Scan for the cell matching the given text and deliver its (x, y) coordinate at center. 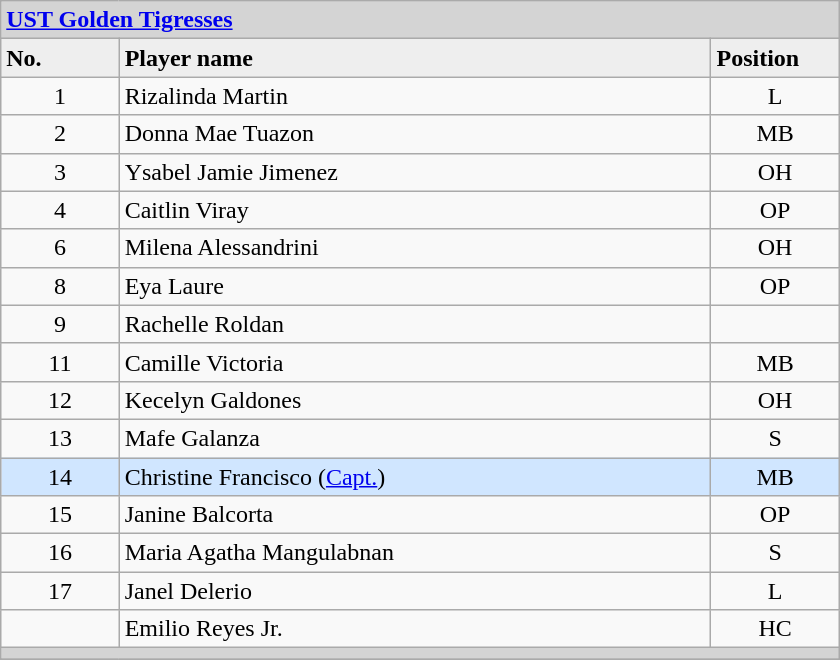
Donna Mae Tuazon (415, 134)
6 (60, 248)
Milena Alessandrini (415, 248)
Eya Laure (415, 286)
Mafe Galanza (415, 438)
Maria Agatha Mangulabnan (415, 553)
1 (60, 96)
Ysabel Jamie Jimenez (415, 172)
16 (60, 553)
2 (60, 134)
HC (775, 629)
12 (60, 400)
9 (60, 324)
17 (60, 591)
Position (775, 58)
Caitlin Viray (415, 210)
Janine Balcorta (415, 515)
3 (60, 172)
No. (60, 58)
Player name (415, 58)
Camille Victoria (415, 362)
Rachelle Roldan (415, 324)
Janel Delerio (415, 591)
UST Golden Tigresses (420, 20)
Rizalinda Martin (415, 96)
4 (60, 210)
Emilio Reyes Jr. (415, 629)
14 (60, 477)
13 (60, 438)
Kecelyn Galdones (415, 400)
15 (60, 515)
8 (60, 286)
11 (60, 362)
Christine Francisco (Capt.) (415, 477)
